From the cell containing the given text, extract its center point as [X, Y] coordinate. 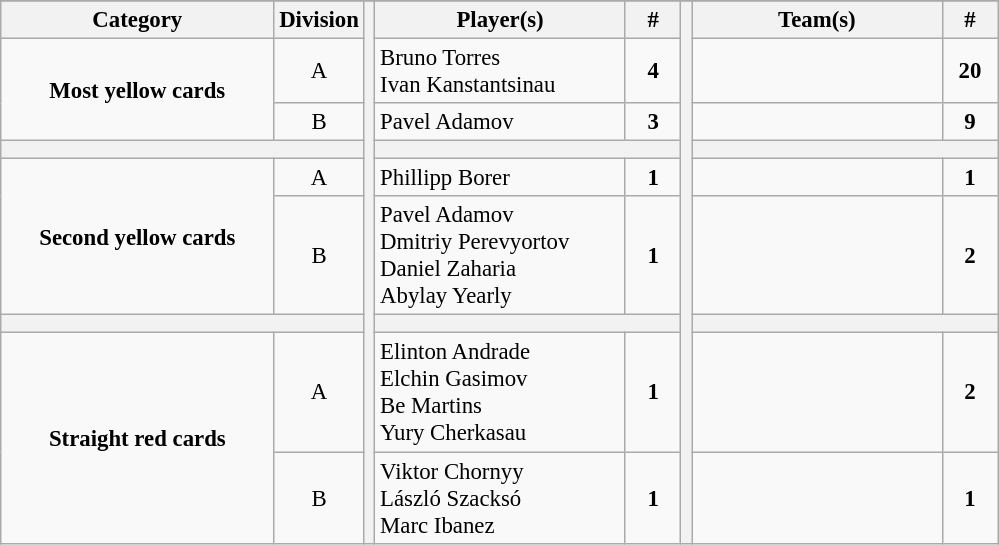
Elinton Andrade Elchin Gasimov Be Martins Yury Cherkasau [500, 392]
Pavel Adamov [500, 122]
3 [653, 122]
4 [653, 72]
Bruno Torres Ivan Kanstantsinau [500, 72]
Team(s) [818, 20]
Category [138, 20]
Second yellow cards [138, 237]
Pavel Adamov Dmitriy Perevyortov Daniel Zaharia Abylay Yearly [500, 256]
Player(s) [500, 20]
20 [970, 72]
Division [319, 20]
Phillipp Borer [500, 178]
9 [970, 122]
Viktor Chornyy László Szacksó Marc Ibanez [500, 498]
Most yellow cards [138, 90]
Straight red cards [138, 438]
